Return the [x, y] coordinate for the center point of the cell that contains the specified text.  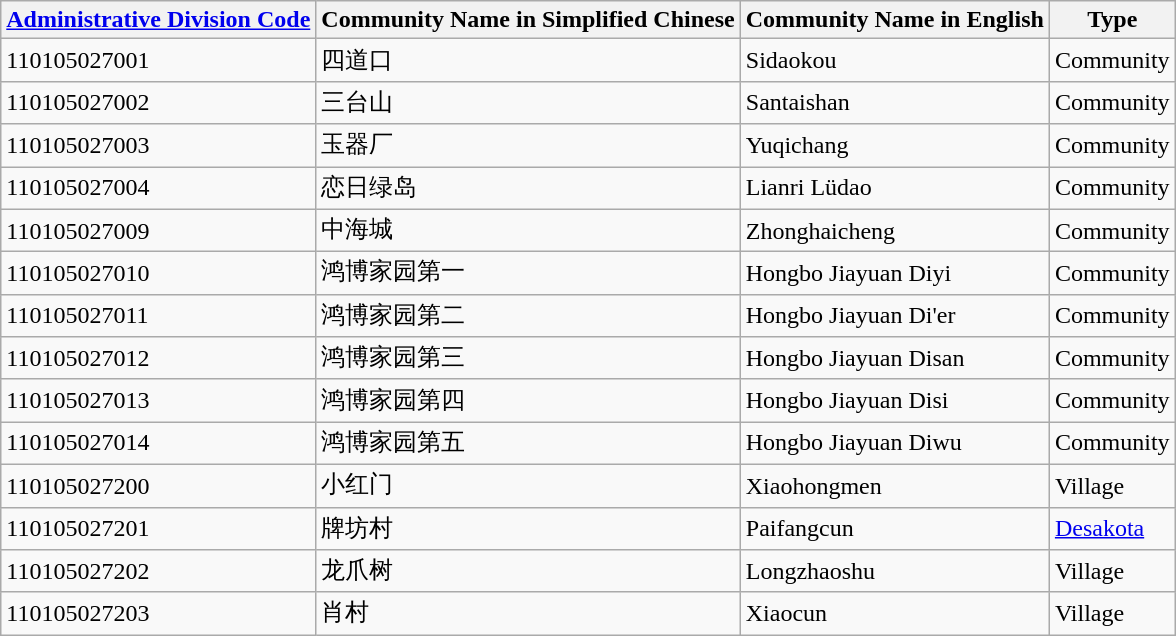
恋日绿岛 [528, 188]
Xiaohongmen [894, 486]
110105027013 [158, 400]
鸿博家园第三 [528, 358]
110105027200 [158, 486]
Longzhaoshu [894, 572]
四道口 [528, 60]
110105027004 [158, 188]
Type [1112, 20]
Desakota [1112, 528]
鸿博家园第五 [528, 444]
龙爪树 [528, 572]
110105027009 [158, 230]
Community Name in English [894, 20]
Community Name in Simplified Chinese [528, 20]
110105027012 [158, 358]
110105027002 [158, 102]
牌坊村 [528, 528]
三台山 [528, 102]
Sidaokou [894, 60]
中海城 [528, 230]
Lianri Lüdao [894, 188]
110105027003 [158, 146]
鸿博家园第一 [528, 274]
110105027201 [158, 528]
Yuqichang [894, 146]
Zhonghaicheng [894, 230]
Hongbo Jiayuan Disi [894, 400]
Paifangcun [894, 528]
Hongbo Jiayuan Disan [894, 358]
Hongbo Jiayuan Diyi [894, 274]
Xiaocun [894, 614]
Administrative Division Code [158, 20]
Santaishan [894, 102]
Hongbo Jiayuan Diwu [894, 444]
鸿博家园第四 [528, 400]
110105027001 [158, 60]
鸿博家园第二 [528, 316]
肖村 [528, 614]
110105027014 [158, 444]
110105027011 [158, 316]
玉器厂 [528, 146]
110105027202 [158, 572]
110105027010 [158, 274]
Hongbo Jiayuan Di'er [894, 316]
小红门 [528, 486]
110105027203 [158, 614]
